For the text-containing cell, return its midpoint in (x, y) coordinate format. 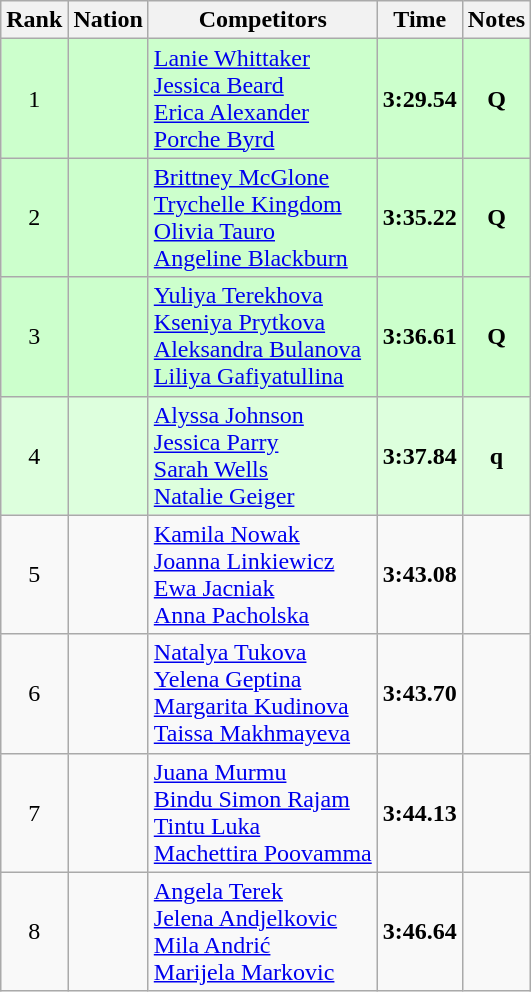
3:44.13 (420, 812)
2 (34, 218)
Yuliya TerekhovaKseniya PrytkovaAleksandra BulanovaLiliya Gafiyatullina (262, 336)
5 (34, 574)
Competitors (262, 20)
Kamila NowakJoanna LinkiewiczEwa JacniakAnna Pacholska (262, 574)
1 (34, 98)
3 (34, 336)
Notes (496, 20)
Lanie WhittakerJessica BeardErica AlexanderPorche Byrd (262, 98)
4 (34, 456)
Juana MurmuBindu Simon RajamTintu LukaMachettira Poovamma (262, 812)
Nation (108, 20)
Alyssa JohnsonJessica ParrySarah WellsNatalie Geiger (262, 456)
6 (34, 694)
Angela TerekJelena AndjelkovicMila AndrićMarijela Markovic (262, 932)
3:46.64 (420, 932)
Rank (34, 20)
8 (34, 932)
3:43.08 (420, 574)
Natalya TukovaYelena GeptinaMargarita KudinovaTaissa Makhmayeva (262, 694)
Brittney McGloneTrychelle KingdomOlivia TauroAngeline Blackburn (262, 218)
3:43.70 (420, 694)
q (496, 456)
7 (34, 812)
3:35.22 (420, 218)
Time (420, 20)
3:29.54 (420, 98)
3:37.84 (420, 456)
3:36.61 (420, 336)
